For the text-containing cell, return its midpoint in [x, y] coordinate format. 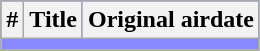
Title [54, 20]
# [12, 20]
Original airdate [170, 20]
